From the cell containing the given text, extract its center point as [X, Y] coordinate. 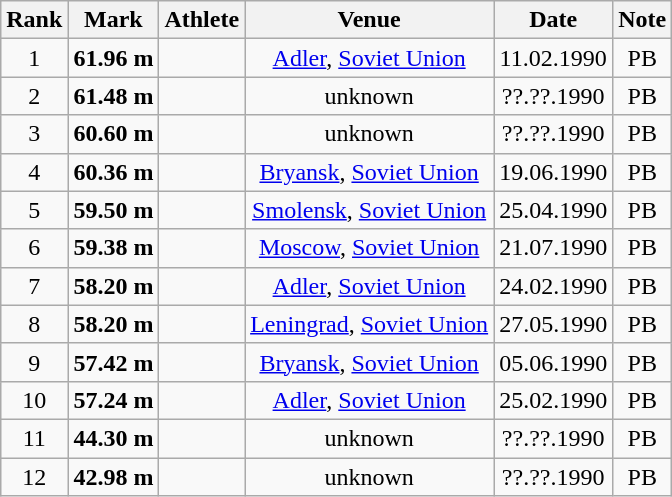
2 [34, 96]
59.50 m [114, 210]
10 [34, 400]
59.38 m [114, 248]
8 [34, 324]
7 [34, 286]
1 [34, 58]
6 [34, 248]
9 [34, 362]
12 [34, 477]
11 [34, 438]
Athlete [202, 20]
25.04.1990 [554, 210]
11.02.1990 [554, 58]
24.02.1990 [554, 286]
Venue [370, 20]
5 [34, 210]
60.60 m [114, 134]
05.06.1990 [554, 362]
Note [642, 20]
42.98 m [114, 477]
4 [34, 172]
Mark [114, 20]
57.42 m [114, 362]
60.36 m [114, 172]
Smolensk, Soviet Union [370, 210]
61.48 m [114, 96]
44.30 m [114, 438]
Moscow, Soviet Union [370, 248]
Leningrad, Soviet Union [370, 324]
Date [554, 20]
25.02.1990 [554, 400]
57.24 m [114, 400]
Rank [34, 20]
3 [34, 134]
27.05.1990 [554, 324]
19.06.1990 [554, 172]
21.07.1990 [554, 248]
61.96 m [114, 58]
